Scan for the cell matching the given text and deliver its [X, Y] coordinate at center. 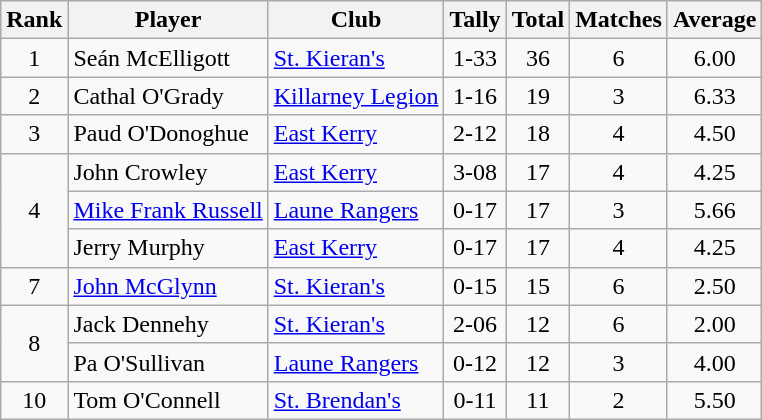
Tally [475, 20]
1-16 [475, 96]
3-08 [475, 172]
Rank [34, 20]
0-15 [475, 286]
0-11 [475, 400]
6.00 [714, 58]
2-06 [475, 324]
Cathal O'Grady [168, 96]
Tom O'Connell [168, 400]
4.50 [714, 134]
10 [34, 400]
11 [538, 400]
7 [34, 286]
Pa O'Sullivan [168, 362]
18 [538, 134]
Player [168, 20]
Jerry Murphy [168, 248]
Total [538, 20]
Seán McElligott [168, 58]
5.66 [714, 210]
Jack Dennehy [168, 324]
19 [538, 96]
15 [538, 286]
1 [34, 58]
Average [714, 20]
8 [34, 343]
St. Brendan's [356, 400]
0-12 [475, 362]
6.33 [714, 96]
Killarney Legion [356, 96]
John Crowley [168, 172]
John McGlynn [168, 286]
4.00 [714, 362]
2.50 [714, 286]
Matches [619, 20]
Club [356, 20]
Paud O'Donoghue [168, 134]
2-12 [475, 134]
Mike Frank Russell [168, 210]
5.50 [714, 400]
36 [538, 58]
1-33 [475, 58]
2.00 [714, 324]
